Detect which cell encompasses the target text, then output its [X, Y] center coordinate. 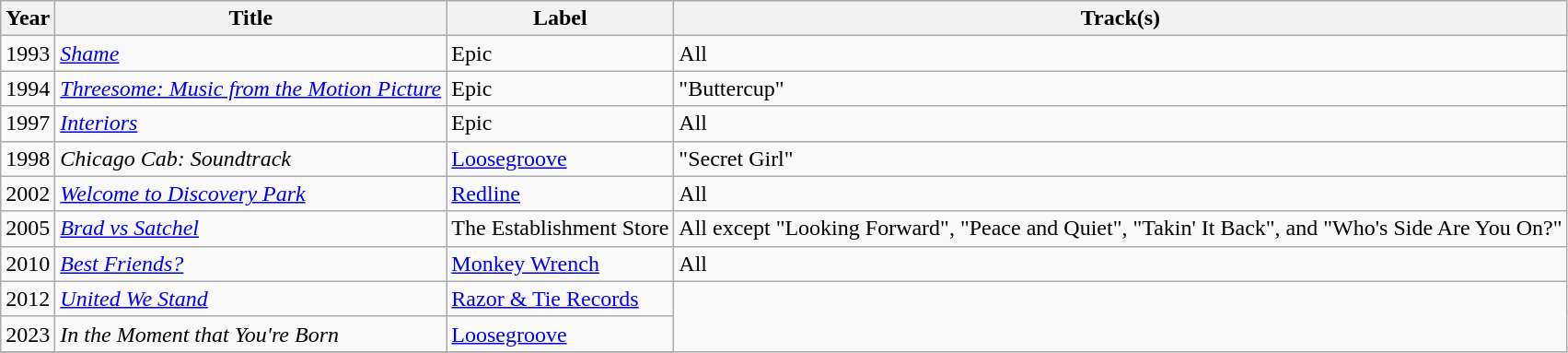
All except "Looking Forward", "Peace and Quiet", "Takin' It Back", and "Who's Side Are You On?" [1121, 229]
Year [28, 18]
"Secret Girl" [1121, 159]
Track(s) [1121, 18]
1998 [28, 159]
"Buttercup" [1121, 88]
2002 [28, 194]
2005 [28, 229]
Chicago Cab: Soundtrack [250, 159]
Welcome to Discovery Park [250, 194]
Threesome: Music from the Motion Picture [250, 88]
United We Stand [250, 299]
1994 [28, 88]
The Establishment Store [560, 229]
Best Friends? [250, 264]
2023 [28, 334]
Shame [250, 53]
2010 [28, 264]
Label [560, 18]
Interiors [250, 124]
Monkey Wrench [560, 264]
In the Moment that You're Born [250, 334]
Title [250, 18]
Brad vs Satchel [250, 229]
Redline [560, 194]
2012 [28, 299]
1993 [28, 53]
Razor & Tie Records [560, 299]
1997 [28, 124]
